Determine the (X, Y) coordinate at the center of the cell enclosing the given text.  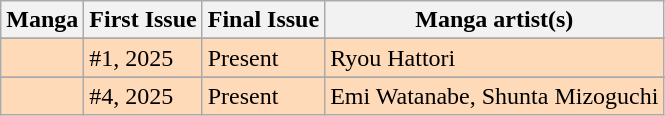
#4, 2025 (143, 96)
Final Issue (263, 20)
Ryou Hattori (494, 58)
First Issue (143, 20)
#1, 2025 (143, 58)
Manga artist(s) (494, 20)
Emi Watanabe, Shunta Mizoguchi (494, 96)
Manga (42, 20)
